Provide the (x, y) coordinate of the cell's center where the given text is located.  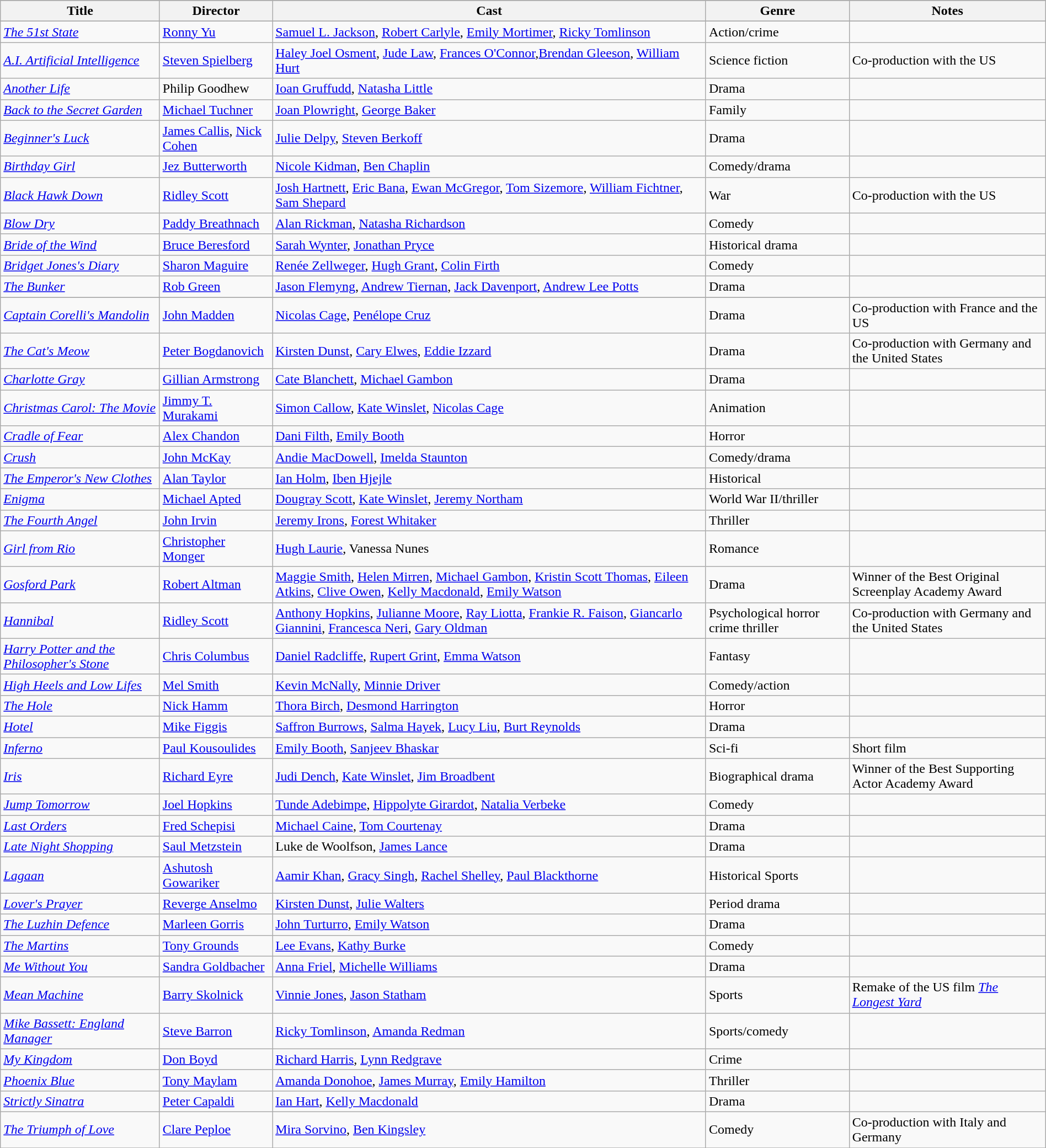
Enigma (81, 499)
Kirsten Dunst, Cary Elwes, Eddie Izzard (489, 351)
Reverge Anselmo (216, 904)
Gosford Park (81, 585)
Philip Goodhew (216, 89)
Alex Chandon (216, 436)
Beginner's Luck (81, 138)
Historical Sports (777, 875)
Mean Machine (81, 995)
Jason Flemyng, Andrew Tiernan, Jack Davenport, Andrew Lee Potts (489, 286)
The Fourth Angel (81, 520)
Dougray Scott, Kate Winslet, Jeremy Northam (489, 499)
Maggie Smith, Helen Mirren, Michael Gambon, Kristin Scott Thomas, Eileen Atkins, Clive Owen, Kelly Macdonald, Emily Watson (489, 585)
Dani Filth, Emily Booth (489, 436)
Julie Delpy, Steven Berkoff (489, 138)
Hannibal (81, 620)
Tunde Adebimpe, Hippolyte Girardot, Natalia Verbeke (489, 805)
Sports/comedy (777, 1030)
Daniel Radcliffe, Rupert Grint, Emma Watson (489, 656)
Chris Columbus (216, 656)
Tony Maylam (216, 1080)
Ian Holm, Iben Hjejle (489, 478)
Thora Birch, Desmond Harrington (489, 706)
Jeremy Irons, Forest Whitaker (489, 520)
Marleen Gorris (216, 925)
Ricky Tomlinson, Amanda Redman (489, 1030)
Family (777, 110)
Ian Hart, Kelly Macdonald (489, 1101)
Peter Bogdanovich (216, 351)
Alan Rickman, Natasha Richardson (489, 223)
War (777, 195)
My Kingdom (81, 1059)
The Bunker (81, 286)
Ioan Gruffudd, Natasha Little (489, 89)
Psychological horror crime thriller (777, 620)
The Hole (81, 706)
Samuel L. Jackson, Robert Carlyle, Emily Mortimer, Ricky Tomlinson (489, 32)
Michael Apted (216, 499)
Winner of the Best Original Screenplay Academy Award (947, 585)
Paul Kousoulides (216, 747)
Josh Hartnett, Eric Bana, Ewan McGregor, Tom Sizemore, William Fichtner, Sam Shepard (489, 195)
John Irvin (216, 520)
Captain Corelli's Mandolin (81, 314)
Harry Potter and the Philosopher's Stone (81, 656)
Vinnie Jones, Jason Statham (489, 995)
Co-production with Italy and Germany (947, 1130)
Comedy/action (777, 685)
Period drama (777, 904)
Bruce Beresford (216, 244)
Ronny Yu (216, 32)
Hotel (81, 727)
Andie MacDowell, Imelda Staunton (489, 457)
Anthony Hopkins, Julianne Moore, Ray Liotta, Frankie R. Faison, Giancarlo Giannini, Francesca Neri, Gary Oldman (489, 620)
Charlotte Gray (81, 380)
Blow Dry (81, 223)
Historical (777, 478)
Jez Butterworth (216, 167)
High Heels and Low Lifes (81, 685)
Sports (777, 995)
Cate Blanchett, Michael Gambon (489, 380)
Back to the Secret Garden (81, 110)
Crime (777, 1059)
Rob Green (216, 286)
Alan Taylor (216, 478)
John McKay (216, 457)
Amanda Donohoe, James Murray, Emily Hamilton (489, 1080)
Mike Figgis (216, 727)
Jimmy T. Murakami (216, 408)
Mike Bassett: England Manager (81, 1030)
Emily Booth, Sanjeev Bhaskar (489, 747)
Michael Caine, Tom Courtenay (489, 826)
The 51st State (81, 32)
Animation (777, 408)
World War II/thriller (777, 499)
The Triumph of Love (81, 1130)
Aamir Khan, Gracy Singh, Rachel Shelley, Paul Blackthorne (489, 875)
Notes (947, 11)
Barry Skolnick (216, 995)
Steven Spielberg (216, 61)
Nicole Kidman, Ben Chaplin (489, 167)
Sandra Goldbacher (216, 967)
Inferno (81, 747)
Michael Tuchner (216, 110)
Tony Grounds (216, 946)
Christmas Carol: The Movie (81, 408)
Last Orders (81, 826)
A.I. Artificial Intelligence (81, 61)
Cradle of Fear (81, 436)
Luke de Woolfson, James Lance (489, 847)
Lee Evans, Kathy Burke (489, 946)
Birthday Girl (81, 167)
Simon Callow, Kate Winslet, Nicolas Cage (489, 408)
The Martins (81, 946)
Sarah Wynter, Jonathan Pryce (489, 244)
Remake of the US film The Longest Yard (947, 995)
Saul Metzstein (216, 847)
Christopher Monger (216, 548)
Another Life (81, 89)
The Luzhin Defence (81, 925)
Title (81, 11)
Anna Friel, Michelle Williams (489, 967)
Director (216, 11)
Steve Barron (216, 1030)
Judi Dench, Kate Winslet, Jim Broadbent (489, 777)
Joel Hopkins (216, 805)
Joan Plowright, George Baker (489, 110)
Lover's Prayer (81, 904)
Iris (81, 777)
Historical drama (777, 244)
Bride of the Wind (81, 244)
Me Without You (81, 967)
Crush (81, 457)
Genre (777, 11)
The Emperor's New Clothes (81, 478)
Short film (947, 747)
Winner of the Best Supporting Actor Academy Award (947, 777)
Late Night Shopping (81, 847)
Strictly Sinatra (81, 1101)
John Turturro, Emily Watson (489, 925)
Renée Zellweger, Hugh Grant, Colin Firth (489, 265)
Biographical drama (777, 777)
Ashutosh Gowariker (216, 875)
Mira Sorvino, Ben Kingsley (489, 1130)
Cast (489, 11)
Sharon Maguire (216, 265)
The Cat's Meow (81, 351)
Action/crime (777, 32)
Phoenix Blue (81, 1080)
Bridget Jones's Diary (81, 265)
Fantasy (777, 656)
Richard Eyre (216, 777)
Paddy Breathnach (216, 223)
Robert Altman (216, 585)
Science fiction (777, 61)
Romance (777, 548)
John Madden (216, 314)
James Callis, Nick Cohen (216, 138)
Haley Joel Osment, Jude Law, Frances O'Connor,Brendan Gleeson, William Hurt (489, 61)
Don Boyd (216, 1059)
Saffron Burrows, Salma Hayek, Lucy Liu, Burt Reynolds (489, 727)
Clare Peploe (216, 1130)
Kevin McNally, Minnie Driver (489, 685)
Hugh Laurie, Vanessa Nunes (489, 548)
Lagaan (81, 875)
Mel Smith (216, 685)
Gillian Armstrong (216, 380)
Black Hawk Down (81, 195)
Fred Schepisi (216, 826)
Kirsten Dunst, Julie Walters (489, 904)
Sci-fi (777, 747)
Nick Hamm (216, 706)
Nicolas Cage, Penélope Cruz (489, 314)
Richard Harris, Lynn Redgrave (489, 1059)
Jump Tomorrow (81, 805)
Co-production with France and the US (947, 314)
Peter Capaldi (216, 1101)
Girl from Rio (81, 548)
